Return [x, y] of the center of cell containing provided text 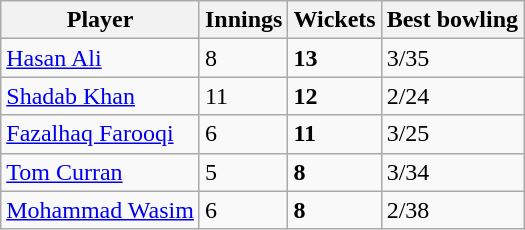
Tom Curran [100, 172]
5 [243, 172]
Wickets [334, 20]
13 [334, 58]
3/34 [452, 172]
3/25 [452, 134]
2/38 [452, 210]
12 [334, 96]
Best bowling [452, 20]
Hasan Ali [100, 58]
Mohammad Wasim [100, 210]
Shadab Khan [100, 96]
Player [100, 20]
Fazalhaq Farooqi [100, 134]
2/24 [452, 96]
3/35 [452, 58]
Innings [243, 20]
